Search for the cell housing the specified text and yield its (X, Y) center coordinate. 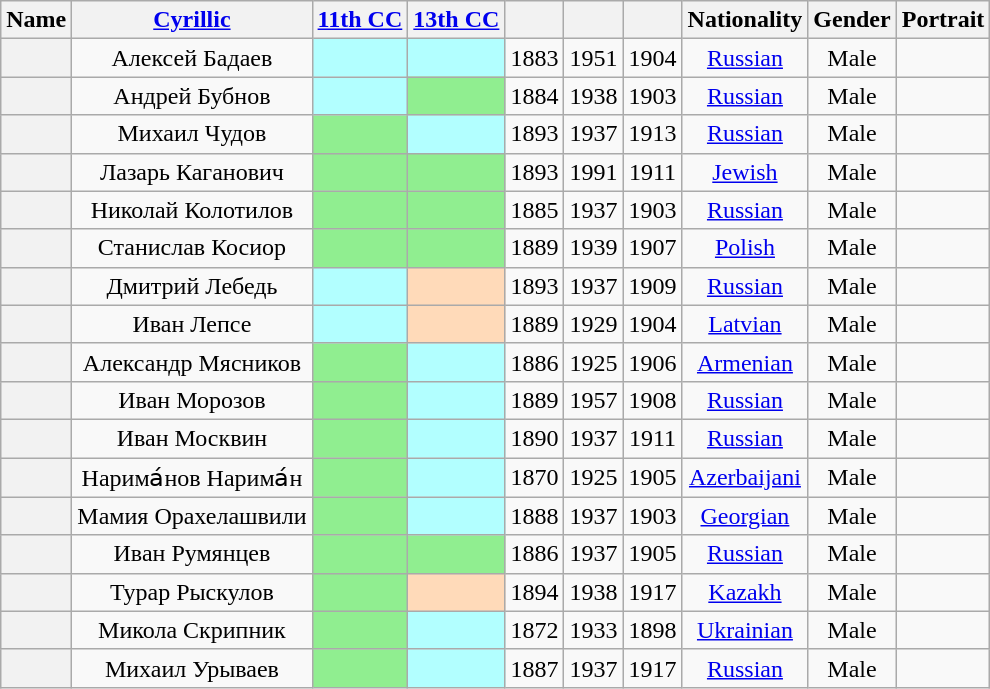
Armenian (745, 362)
Михаил Чудов (192, 134)
11th CC (360, 20)
1933 (594, 630)
Иван Лепсе (192, 324)
1872 (534, 630)
Станислав Косиор (192, 248)
Kazakh (745, 592)
Алексей Бадаев (192, 58)
Иван Морозов (192, 400)
Лазарь Каганович (192, 172)
Михаил Урываев (192, 668)
1894 (534, 592)
Portrait (943, 20)
Cyrillic (192, 20)
Иван Румянцев (192, 554)
Name (36, 20)
Latvian (745, 324)
1885 (534, 210)
1888 (534, 516)
Gender (852, 20)
1890 (534, 438)
1957 (594, 400)
1883 (534, 58)
1907 (652, 248)
Иван Москвин (192, 438)
1906 (652, 362)
Georgian (745, 516)
1884 (534, 96)
1929 (594, 324)
Андрей Бубнов (192, 96)
13th CC (456, 20)
Микола Скрипник (192, 630)
1913 (652, 134)
Polish (745, 248)
Николай Колотилов (192, 210)
Александр Мясников (192, 362)
Nationality (745, 20)
1951 (594, 58)
1909 (652, 286)
Ukrainian (745, 630)
1908 (652, 400)
Турар Рыскулов (192, 592)
Дмитрий Лебедь (192, 286)
1991 (594, 172)
1939 (594, 248)
1898 (652, 630)
1887 (534, 668)
Jewish (745, 172)
Мамия Орахелашвили (192, 516)
Нарима́нов Нарима́н (192, 478)
Azerbaijani (745, 478)
1870 (534, 478)
